Scan for the cell matching the given text and deliver its (X, Y) coordinate at center. 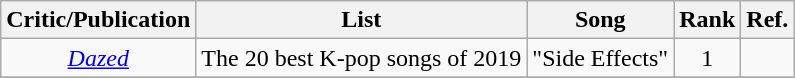
Critic/Publication (98, 20)
The 20 best K-pop songs of 2019 (362, 58)
1 (708, 58)
Dazed (98, 58)
"Side Effects" (600, 58)
Ref. (768, 20)
Rank (708, 20)
Song (600, 20)
List (362, 20)
